Return (x, y) of the center of cell containing provided text 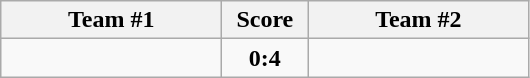
Team #1 (112, 20)
0:4 (265, 58)
Score (265, 20)
Team #2 (418, 20)
